Determine the (x, y) coordinate at the center of the cell enclosing the given text.  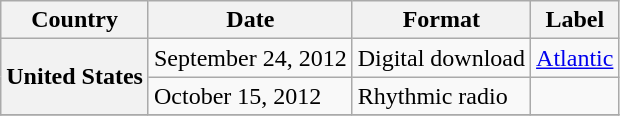
Label (575, 20)
September 24, 2012 (250, 58)
October 15, 2012 (250, 96)
Format (441, 20)
United States (75, 77)
Date (250, 20)
Rhythmic radio (441, 96)
Country (75, 20)
Atlantic (575, 58)
Digital download (441, 58)
